From the cell containing the given text, extract its center point as (X, Y) coordinate. 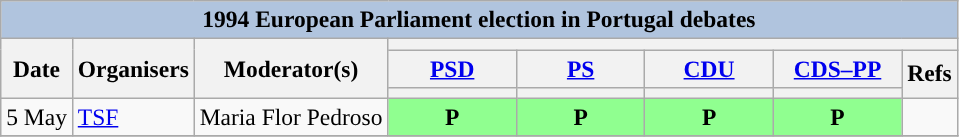
1994 European Parliament election in Portugal debates (479, 19)
5 May (37, 117)
TSF (133, 117)
CDU (709, 68)
Date (37, 68)
PS (580, 68)
Moderator(s) (291, 68)
CDS–PP (837, 68)
Refs (930, 74)
Maria Flor Pedroso (291, 117)
Organisers (133, 68)
PSD (452, 68)
